For the text-containing cell, return its midpoint in (x, y) coordinate format. 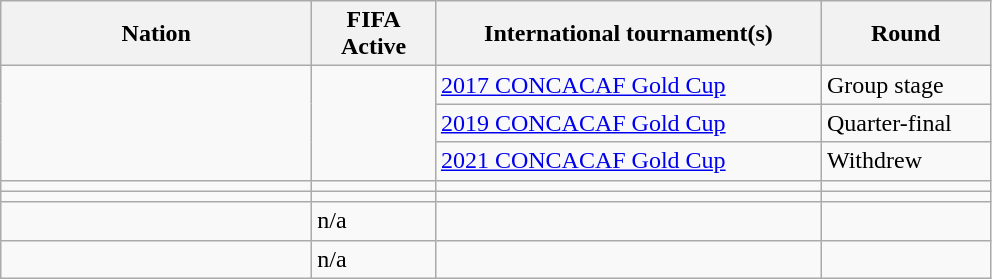
Group stage (906, 85)
FIFA Active (374, 34)
Nation (156, 34)
Round (906, 34)
International tournament(s) (628, 34)
2021 CONCACAF Gold Cup (628, 161)
2019 CONCACAF Gold Cup (628, 123)
2017 CONCACAF Gold Cup (628, 85)
Withdrew (906, 161)
Quarter-final (906, 123)
